Identify which cell holds the provided text, then report its [x, y] central coordinate. 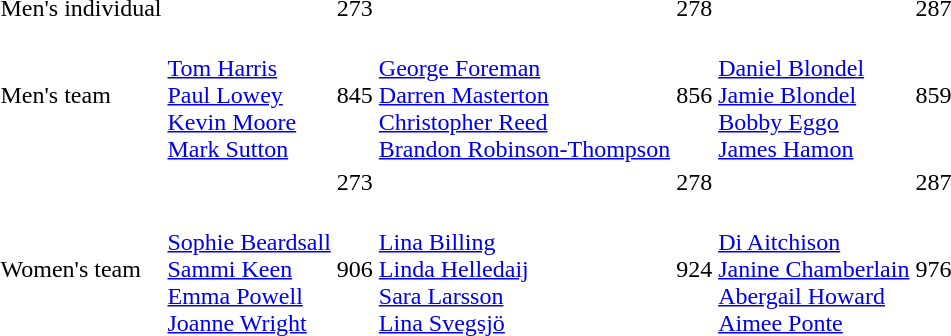
Daniel BlondelJamie BlondelBobby EggoJames Hamon [814, 95]
George ForemanDarren MastertonChristopher ReedBrandon Robinson-Thompson [524, 95]
845 [354, 95]
278 [694, 182]
856 [694, 95]
Tom HarrisPaul LoweyKevin MooreMark Sutton [249, 95]
273 [354, 182]
